Extract the (X, Y) coordinate from the center of the cell holding the provided text.  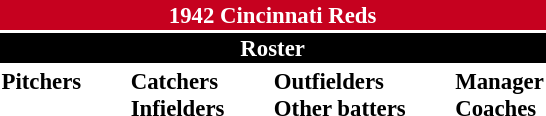
1942 Cincinnati Reds (272, 15)
Roster (272, 48)
